Provide the [x, y] coordinate of the cell's center where the given text is located.  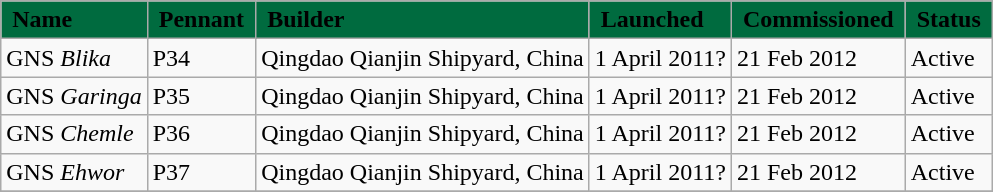
P36 [201, 134]
Commissioned [818, 20]
Name [74, 20]
GNS Blika [74, 58]
P37 [201, 172]
Builder [423, 20]
GNS Chemle [74, 134]
GNS Ehwor [74, 172]
Pennant [201, 20]
Launched [660, 20]
Status [948, 20]
P34 [201, 58]
GNS Garinga [74, 96]
P35 [201, 96]
